Identify which cell holds the provided text, then report its [X, Y] central coordinate. 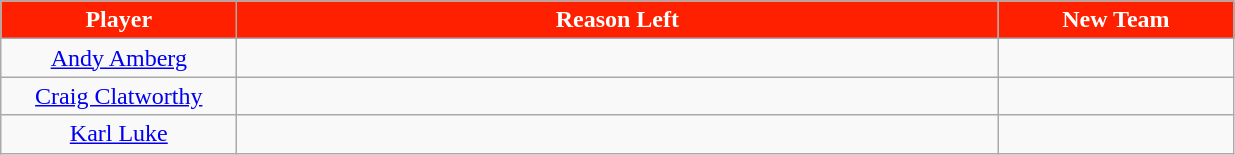
New Team [1116, 20]
Andy Amberg [119, 58]
Reason Left [618, 20]
Player [119, 20]
Craig Clatworthy [119, 96]
Karl Luke [119, 134]
